From the cell containing the given text, extract its center point as (x, y) coordinate. 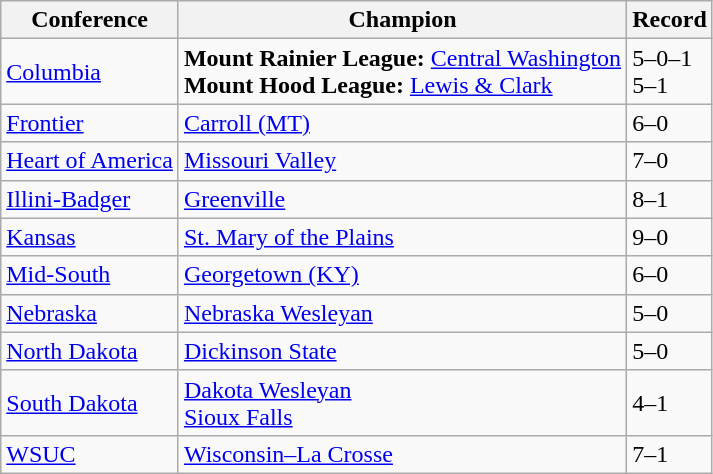
Illini-Badger (90, 199)
St. Mary of the Plains (402, 237)
Columbia (90, 72)
9–0 (670, 237)
5–0–15–1 (670, 72)
Nebraska (90, 313)
7–1 (670, 454)
4–1 (670, 402)
Champion (402, 20)
North Dakota (90, 351)
Frontier (90, 123)
WSUC (90, 454)
South Dakota (90, 402)
7–0 (670, 161)
Carroll (MT) (402, 123)
Conference (90, 20)
Greenville (402, 199)
Nebraska Wesleyan (402, 313)
Dickinson State (402, 351)
Dakota WesleyanSioux Falls (402, 402)
Mid-South (90, 275)
Record (670, 20)
Wisconsin–La Crosse (402, 454)
Mount Rainier League: Central WashingtonMount Hood League: Lewis & Clark (402, 72)
Heart of America (90, 161)
Missouri Valley (402, 161)
Kansas (90, 237)
8–1 (670, 199)
Georgetown (KY) (402, 275)
